Detect which cell encompasses the target text, then output its (x, y) center coordinate. 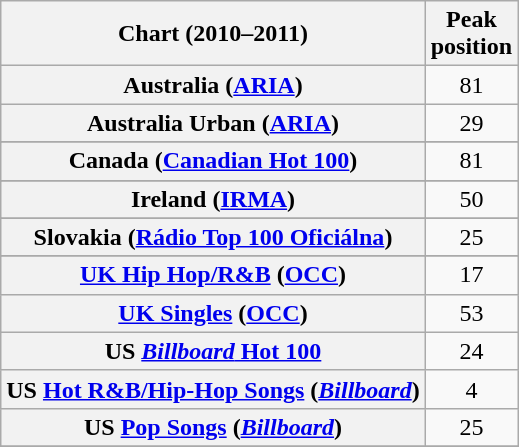
50 (471, 199)
17 (471, 275)
US Hot R&B/Hip-Hop Songs (Billboard) (213, 389)
Slovakia (Rádio Top 100 Oficiálna) (213, 237)
Peakposition (471, 34)
Australia (ARIA) (213, 85)
Australia Urban (ARIA) (213, 123)
US Billboard Hot 100 (213, 351)
24 (471, 351)
US Pop Songs (Billboard) (213, 427)
53 (471, 313)
UK Singles (OCC) (213, 313)
29 (471, 123)
Ireland (IRMA) (213, 199)
UK Hip Hop/R&B (OCC) (213, 275)
Canada (Canadian Hot 100) (213, 161)
Chart (2010–2011) (213, 34)
4 (471, 389)
